Pinpoint the cell where the given text exists, returning its (x, y) midpoint coordinate. 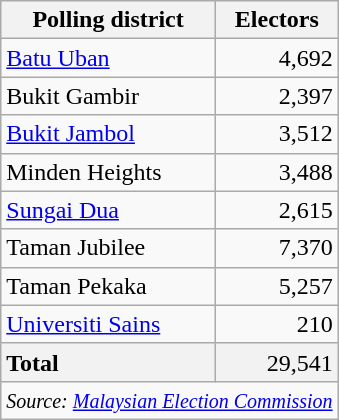
3,512 (276, 134)
Electors (276, 20)
Sungai Dua (108, 210)
3,488 (276, 172)
2,615 (276, 210)
Universiti Sains (108, 324)
Total (108, 362)
Taman Jubilee (108, 248)
5,257 (276, 286)
4,692 (276, 58)
Minden Heights (108, 172)
Bukit Gambir (108, 96)
Batu Uban (108, 58)
210 (276, 324)
Bukit Jambol (108, 134)
Taman Pekaka (108, 286)
29,541 (276, 362)
Polling district (108, 20)
2,397 (276, 96)
Source: Malaysian Election Commission (170, 400)
7,370 (276, 248)
